Provide the (x, y) coordinate of the cell's center where the given text is located.  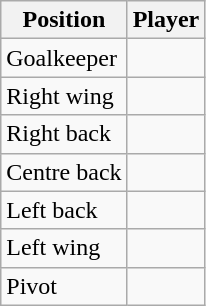
Centre back (64, 172)
Position (64, 20)
Left back (64, 210)
Goalkeeper (64, 58)
Pivot (64, 286)
Right back (64, 134)
Right wing (64, 96)
Player (166, 20)
Left wing (64, 248)
